For the text-containing cell, return its midpoint in (x, y) coordinate format. 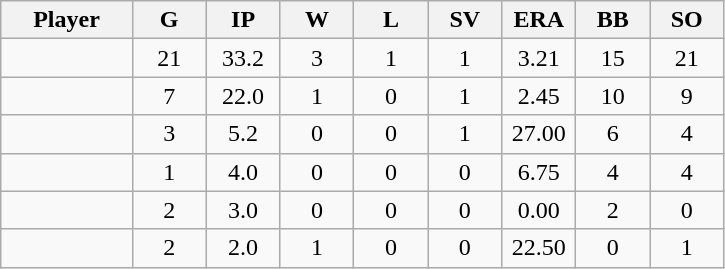
2.45 (539, 96)
SO (687, 20)
22.0 (243, 96)
L (391, 20)
22.50 (539, 248)
27.00 (539, 134)
10 (613, 96)
9 (687, 96)
G (169, 20)
33.2 (243, 58)
W (317, 20)
5.2 (243, 134)
BB (613, 20)
4.0 (243, 172)
ERA (539, 20)
15 (613, 58)
2.0 (243, 248)
IP (243, 20)
6 (613, 134)
3.0 (243, 210)
7 (169, 96)
Player (66, 20)
3.21 (539, 58)
SV (465, 20)
6.75 (539, 172)
0.00 (539, 210)
